Provide the (X, Y) coordinate of the cell's center where the given text is located.  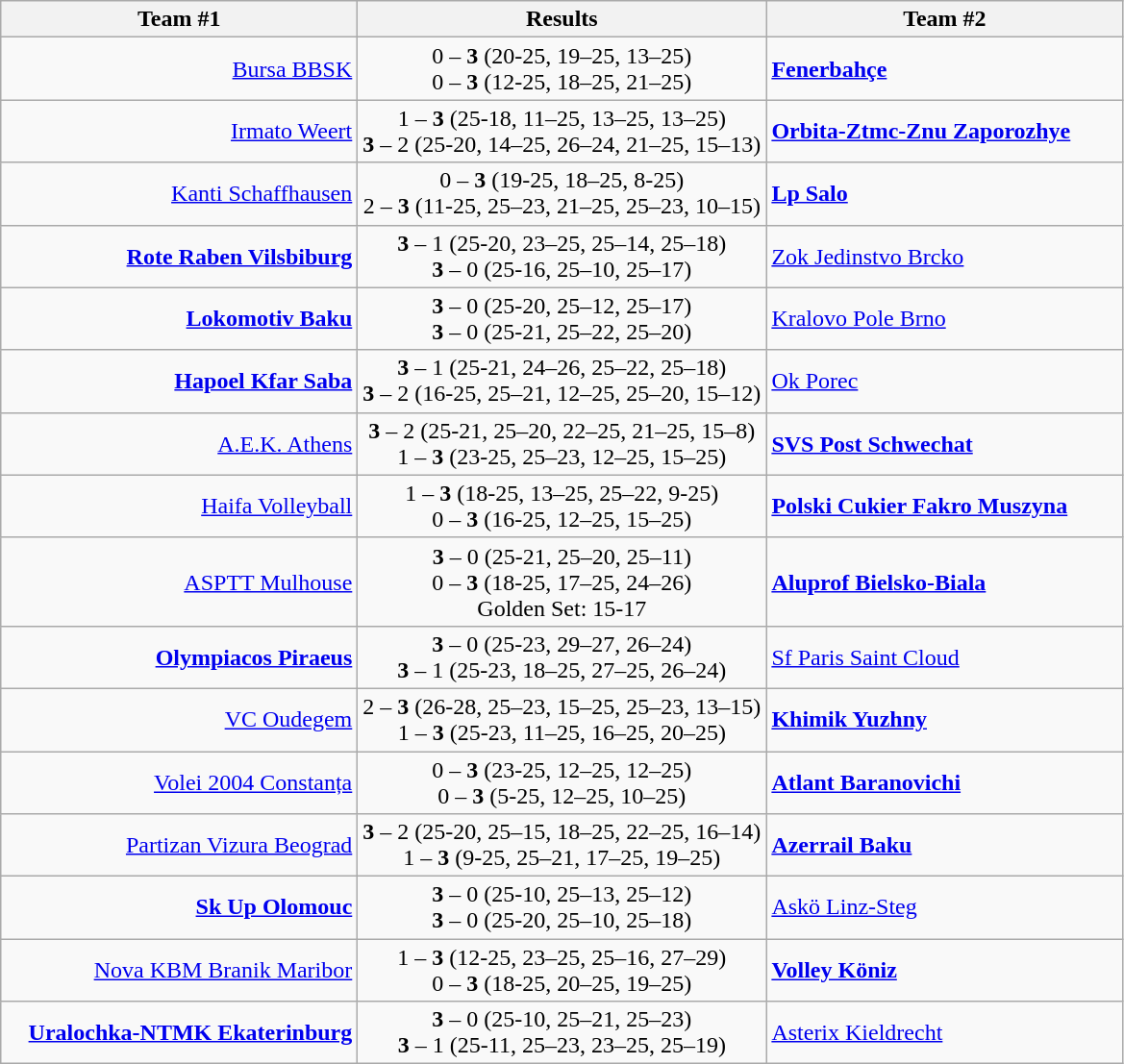
Volei 2004 Constanța (179, 782)
1 – 3 (18-25, 13–25, 25–22, 9-25) 0 – 3 (16-25, 12–25, 15–25) (562, 506)
Kralovo Pole Brno (944, 319)
3 – 2 (25-21, 25–20, 22–25, 21–25, 15–8) 1 – 3 (23-25, 25–23, 12–25, 15–25) (562, 444)
Sk Up Olomouc (179, 907)
3 – 0 (25-20, 25–12, 25–17) 3 – 0 (25-21, 25–22, 25–20) (562, 319)
Irmato Weert (179, 131)
3 – 1 (25-21, 24–26, 25–22, 25–18) 3 – 2 (16-25, 25–21, 12–25, 25–20, 15–12) (562, 381)
Lp Salo (944, 194)
0 – 3 (20-25, 19–25, 13–25) 0 – 3 (12-25, 18–25, 21–25) (562, 69)
Team #2 (944, 19)
Partizan Vizura Beograd (179, 846)
Polski Cukier Fakro Muszyna (944, 506)
Lokomotiv Baku (179, 319)
Uralochka-NTMK Ekaterinburg (179, 1032)
3 – 0 (25-10, 25–21, 25–23) 3 – 1 (25-11, 25–23, 23–25, 25–19) (562, 1032)
Hapoel Kfar Saba (179, 381)
3 – 0 (25-23, 29–27, 26–24) 3 – 1 (25-23, 18–25, 27–25, 26–24) (562, 657)
3 – 0 (25-10, 25–13, 25–12) 3 – 0 (25-20, 25–10, 25–18) (562, 907)
1 – 3 (12-25, 23–25, 25–16, 27–29) 0 – 3 (18-25, 20–25, 19–25) (562, 971)
Rote Raben Vilsbiburg (179, 256)
Team #1 (179, 19)
Askö Linz-Steg (944, 907)
1 – 3 (25-18, 11–25, 13–25, 13–25) 3 – 2 (25-20, 14–25, 26–24, 21–25, 15–13) (562, 131)
Orbita-Ztmc-Znu Zaporozhye (944, 131)
Bursa BBSK (179, 69)
VC Oudegem (179, 719)
2 – 3 (26-28, 25–23, 15–25, 25–23, 13–15) 1 – 3 (25-23, 11–25, 16–25, 20–25) (562, 719)
Aluprof Bielsko-Biala (944, 581)
Ok Porec (944, 381)
Khimik Yuzhny (944, 719)
Fenerbahçe (944, 69)
Olympiacos Piraeus (179, 657)
Atlant Baranovichi (944, 782)
0 – 3 (23-25, 12–25, 12–25) 0 – 3 (5-25, 12–25, 10–25) (562, 782)
SVS Post Schwechat (944, 444)
Kanti Schaffhausen (179, 194)
A.E.K. Athens (179, 444)
Asterix Kieldrecht (944, 1032)
Haifa Volleyball (179, 506)
0 – 3 (19-25, 18–25, 8-25) 2 – 3 (11-25, 25–23, 21–25, 25–23, 10–15) (562, 194)
Results (562, 19)
ASPTT Mulhouse (179, 581)
3 – 2 (25-20, 25–15, 18–25, 22–25, 16–14) 1 – 3 (9-25, 25–21, 17–25, 19–25) (562, 846)
Zok Jedinstvo Brcko (944, 256)
Nova KBM Branik Maribor (179, 971)
Sf Paris Saint Cloud (944, 657)
3 – 1 (25-20, 23–25, 25–14, 25–18) 3 – 0 (25-16, 25–10, 25–17) (562, 256)
Azerrail Baku (944, 846)
3 – 0 (25-21, 25–20, 25–11) 0 – 3 (18-25, 17–25, 24–26) Golden Set: 15-17 (562, 581)
Volley Köniz (944, 971)
